Pinpoint the cell where the given text exists, returning its (X, Y) midpoint coordinate. 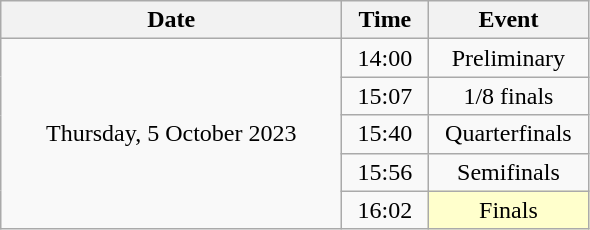
Finals (508, 210)
Event (508, 20)
15:07 (385, 96)
16:02 (385, 210)
Time (385, 20)
Date (172, 20)
14:00 (385, 58)
Semifinals (508, 172)
1/8 finals (508, 96)
15:56 (385, 172)
Quarterfinals (508, 134)
Preliminary (508, 58)
15:40 (385, 134)
Thursday, 5 October 2023 (172, 134)
